Search for the cell housing the specified text and yield its [X, Y] center coordinate. 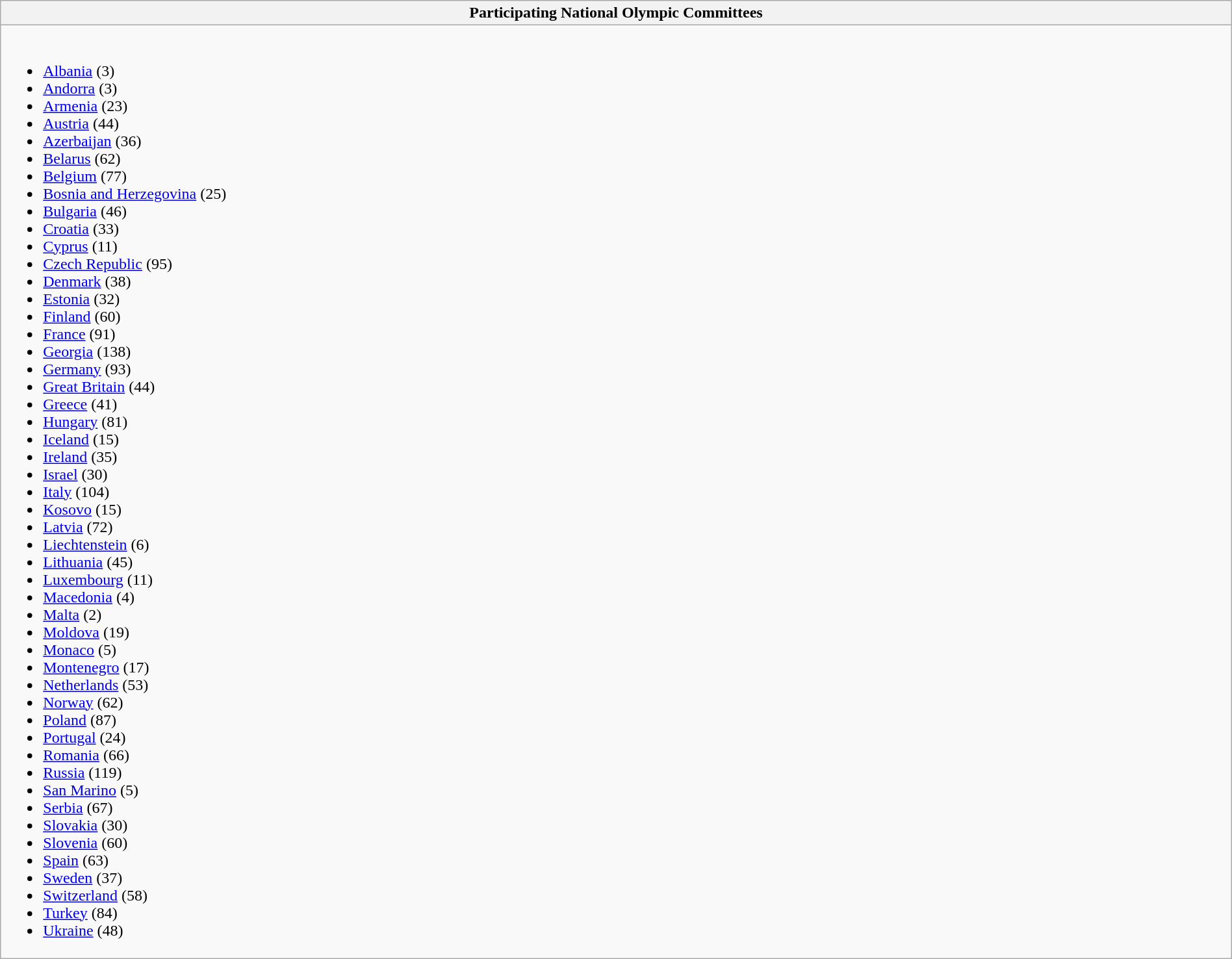
Participating National Olympic Committees [616, 13]
